Return the (X, Y) coordinate for the center point of the cell that contains the specified text.  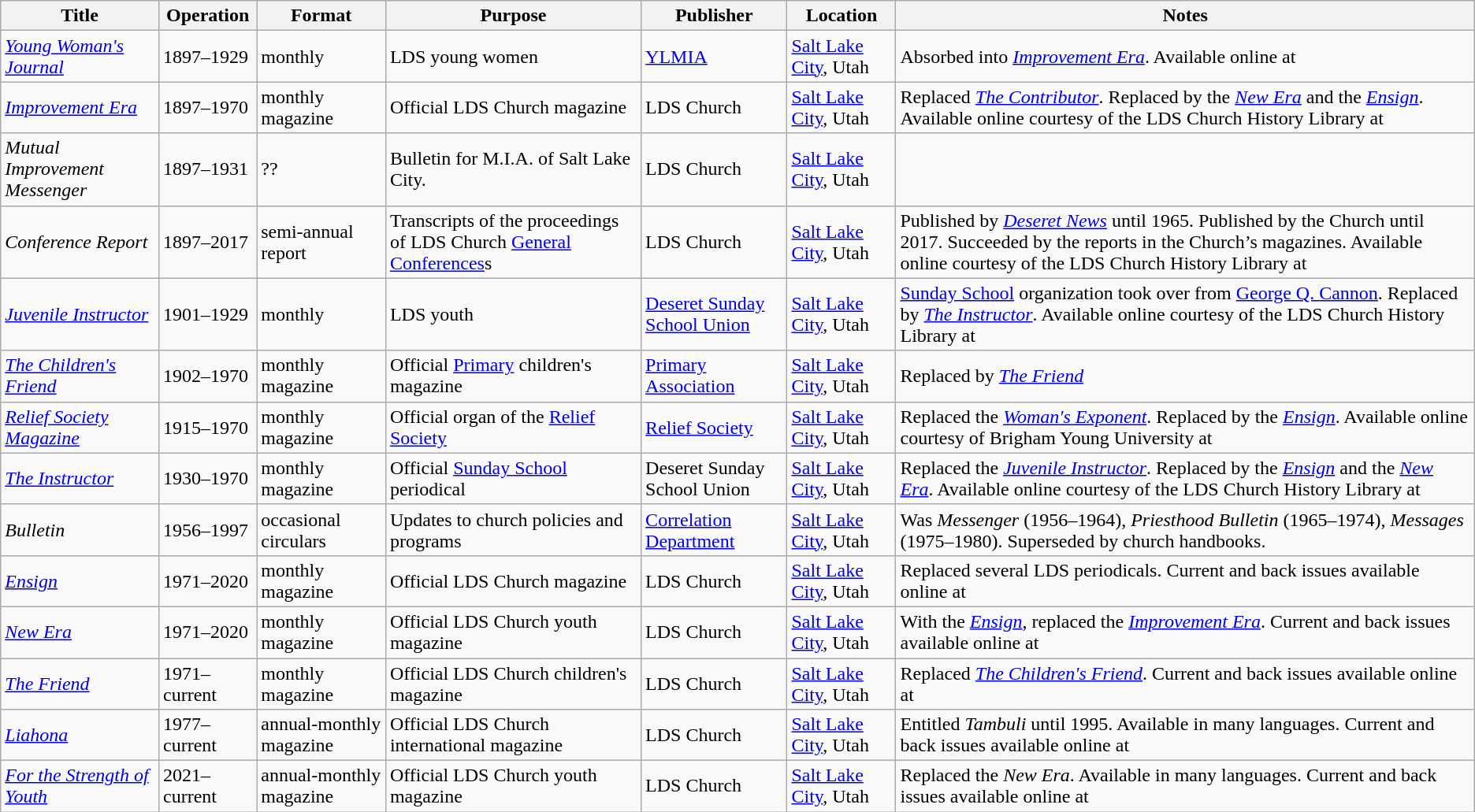
Official Sunday School periodical (513, 479)
Format (321, 16)
Replaced by The Friend (1185, 376)
Replaced The Children's Friend. Current and back issues available online at (1185, 684)
Relief Society Magazine (80, 427)
Improvement Era (80, 107)
1897–1970 (208, 107)
Notes (1185, 16)
occasional circulars (321, 529)
1897–1929 (208, 57)
Transcripts of the proceedings of LDS Church General Conferencess (513, 242)
?? (321, 169)
New Era (80, 632)
Mutual Improvement Messenger (80, 169)
Replaced the New Era. Available in many languages. Current and back issues available online at (1185, 786)
Publisher (714, 16)
Absorbed into Improvement Era. Available online at (1185, 57)
Location (842, 16)
1930–1970 (208, 479)
Young Woman's Journal (80, 57)
1956–1997 (208, 529)
Official LDS Church children's magazine (513, 684)
Official organ of the Relief Society (513, 427)
With the Ensign, replaced the Improvement Era. Current and back issues available online at (1185, 632)
1902–1970 (208, 376)
Correlation Department (714, 529)
Bulletin (80, 529)
1977–current (208, 736)
Official LDS Church international magazine (513, 736)
YLMIA (714, 57)
Official Primary children's magazine (513, 376)
LDS youth (513, 314)
Juvenile Instructor (80, 314)
LDS young women (513, 57)
Replaced The Contributor. Replaced by the New Era and the Ensign. Available online courtesy of the LDS Church History Library at (1185, 107)
Bulletin for M.I.A. of Salt Lake City. (513, 169)
The Friend (80, 684)
semi-annual report (321, 242)
Was Messenger (1956–1964), Priesthood Bulletin (1965–1974), Messages (1975–1980). Superseded by church handbooks. (1185, 529)
Title (80, 16)
Liahona (80, 736)
2021–current (208, 786)
Replaced the Juvenile Instructor. Replaced by the Ensign and the New Era. Available online courtesy of the LDS Church History Library at (1185, 479)
1897–2017 (208, 242)
Purpose (513, 16)
Ensign (80, 581)
1901–1929 (208, 314)
Conference Report (80, 242)
Relief Society (714, 427)
Primary Association (714, 376)
1915–1970 (208, 427)
Replaced several LDS periodicals. Current and back issues available online at (1185, 581)
Entitled Tambuli until 1995. Available in many languages. Current and back issues available online at (1185, 736)
Operation (208, 16)
The Instructor (80, 479)
For the Strength of Youth (80, 786)
The Children's Friend (80, 376)
1897–1931 (208, 169)
1971–current (208, 684)
Replaced the Woman's Exponent. Replaced by the Ensign. Available online courtesy of Brigham Young University at (1185, 427)
Updates to church policies and programs (513, 529)
